Provide the [X, Y] coordinate of the cell's center where the given text is located.  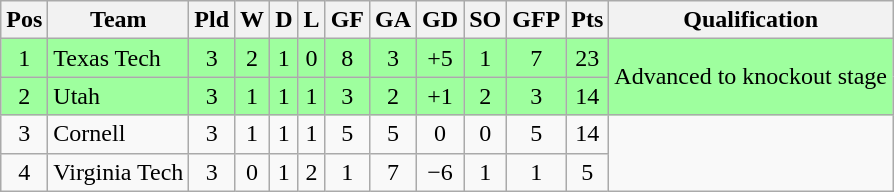
Advanced to knockout stage [751, 77]
+1 [440, 96]
23 [588, 58]
Utah [118, 96]
Cornell [118, 134]
D [284, 20]
Texas Tech [118, 58]
GFP [536, 20]
W [252, 20]
8 [347, 58]
−6 [440, 172]
Qualification [751, 20]
SO [486, 20]
L [312, 20]
+5 [440, 58]
Pts [588, 20]
GD [440, 20]
Pld [212, 20]
4 [24, 172]
Pos [24, 20]
GA [394, 20]
GF [347, 20]
Team [118, 20]
Virginia Tech [118, 172]
